Pinpoint the cell where the given text exists, returning its [X, Y] midpoint coordinate. 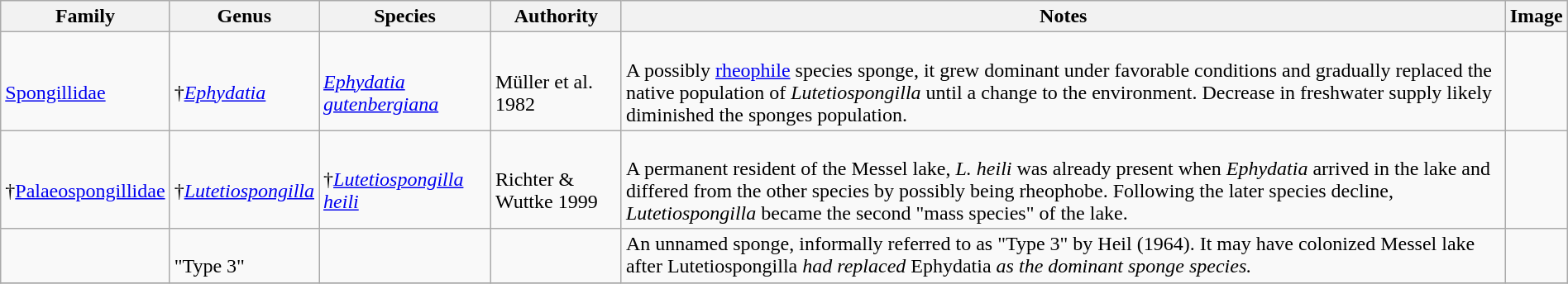
Species [405, 17]
Ephydatia gutenbergiana [405, 81]
Genus [244, 17]
Image [1537, 17]
Müller et al. 1982 [556, 81]
Richter & Wuttke 1999 [556, 180]
Spongillidae [85, 81]
Notes [1064, 17]
Family [85, 17]
Authority [556, 17]
†Lutetiospongilla [244, 180]
†Lutetiospongilla heili [405, 180]
†Ephydatia [244, 81]
"Type 3" [244, 256]
†Palaeospongillidae [85, 180]
